From the cell containing the given text, extract its center point as (x, y) coordinate. 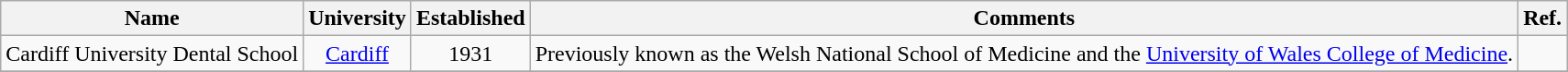
Previously known as the Welsh National School of Medicine and the University of Wales College of Medicine. (1023, 54)
University (358, 18)
1931 (470, 54)
Cardiff University Dental School (152, 54)
Established (470, 18)
Ref. (1542, 18)
Name (152, 18)
Comments (1023, 18)
Cardiff (358, 54)
